Return (x, y) of the center of cell containing provided text 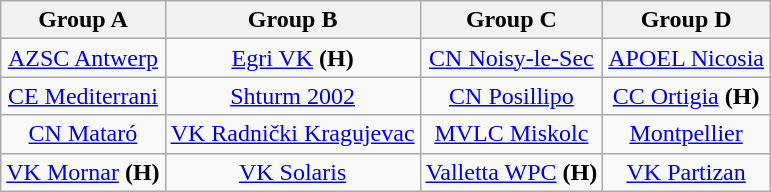
VK Solaris (292, 172)
APOEL Nicosia (686, 58)
VK Mornar (H) (83, 172)
Montpellier (686, 134)
VK Radnički Kragujevac (292, 134)
MVLC Miskolc (512, 134)
Valletta WPC (H) (512, 172)
VK Partizan (686, 172)
Group D (686, 20)
Group C (512, 20)
Shturm 2002 (292, 96)
Group B (292, 20)
CN Mataró (83, 134)
CN Noisy-le-Sec (512, 58)
CN Posillipo (512, 96)
CC Ortigia (H) (686, 96)
Group A (83, 20)
CE Mediterrani (83, 96)
Egri VK (H) (292, 58)
AZSC Antwerp (83, 58)
